Output the (X, Y) coordinate of the center of the cell containing the given text.  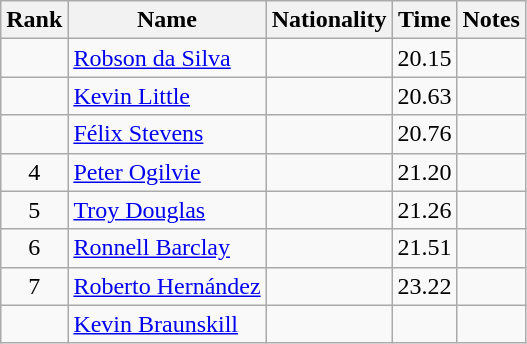
23.22 (424, 286)
21.51 (424, 248)
Troy Douglas (167, 210)
Félix Stevens (167, 134)
21.26 (424, 210)
20.63 (424, 96)
4 (34, 172)
6 (34, 248)
Name (167, 20)
Roberto Hernández (167, 286)
Nationality (329, 20)
Rank (34, 20)
20.15 (424, 58)
Ronnell Barclay (167, 248)
7 (34, 286)
Robson da Silva (167, 58)
5 (34, 210)
21.20 (424, 172)
Kevin Little (167, 96)
Notes (491, 20)
Peter Ogilvie (167, 172)
Time (424, 20)
20.76 (424, 134)
Kevin Braunskill (167, 324)
